Extract the (x, y) coordinate from the center of the cell holding the provided text.  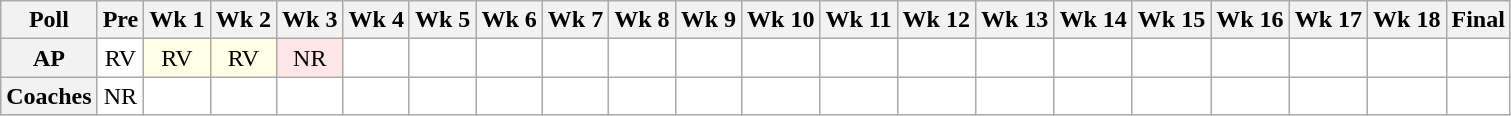
Final (1478, 20)
Wk 2 (243, 20)
Wk 4 (376, 20)
Wk 1 (177, 20)
Wk 11 (858, 20)
Wk 9 (708, 20)
Wk 15 (1171, 20)
Wk 14 (1093, 20)
Wk 10 (781, 20)
Wk 3 (310, 20)
Wk 5 (442, 20)
Poll (49, 20)
Wk 17 (1328, 20)
AP (49, 58)
Wk 12 (936, 20)
Pre (120, 20)
Wk 16 (1250, 20)
Wk 8 (642, 20)
Wk 13 (1014, 20)
Wk 7 (575, 20)
Coaches (49, 96)
Wk 18 (1407, 20)
Wk 6 (509, 20)
